Find where the given text appears and provide that cell's center as [X, Y] coordinate. 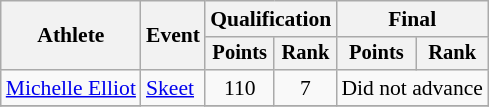
Athlete [71, 36]
Skeet [173, 88]
Qualification [270, 19]
7 [305, 88]
Final [412, 19]
110 [240, 88]
Did not advance [412, 88]
Michelle Elliot [71, 88]
Event [173, 36]
